Determine the [x, y] coordinate at the center of the cell enclosing the given text.  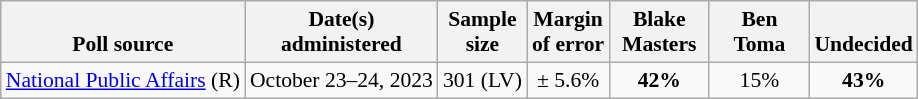
Samplesize [482, 32]
Marginof error [568, 32]
October 23–24, 2023 [342, 80]
Date(s)administered [342, 32]
BlakeMasters [659, 32]
42% [659, 80]
National Public Affairs (R) [123, 80]
Undecided [863, 32]
301 (LV) [482, 80]
Poll source [123, 32]
15% [759, 80]
43% [863, 80]
BenToma [759, 32]
± 5.6% [568, 80]
